Provide the [X, Y] coordinate of the cell's center where the given text is located.  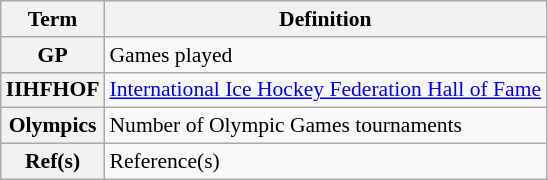
Definition [325, 19]
Games played [325, 55]
International Ice Hockey Federation Hall of Fame [325, 90]
Olympics [53, 126]
GP [53, 55]
Term [53, 19]
Number of Olympic Games tournaments [325, 126]
Ref(s) [53, 162]
IIHFHOF [53, 90]
Reference(s) [325, 162]
